From the cell containing the given text, extract its center point as (X, Y) coordinate. 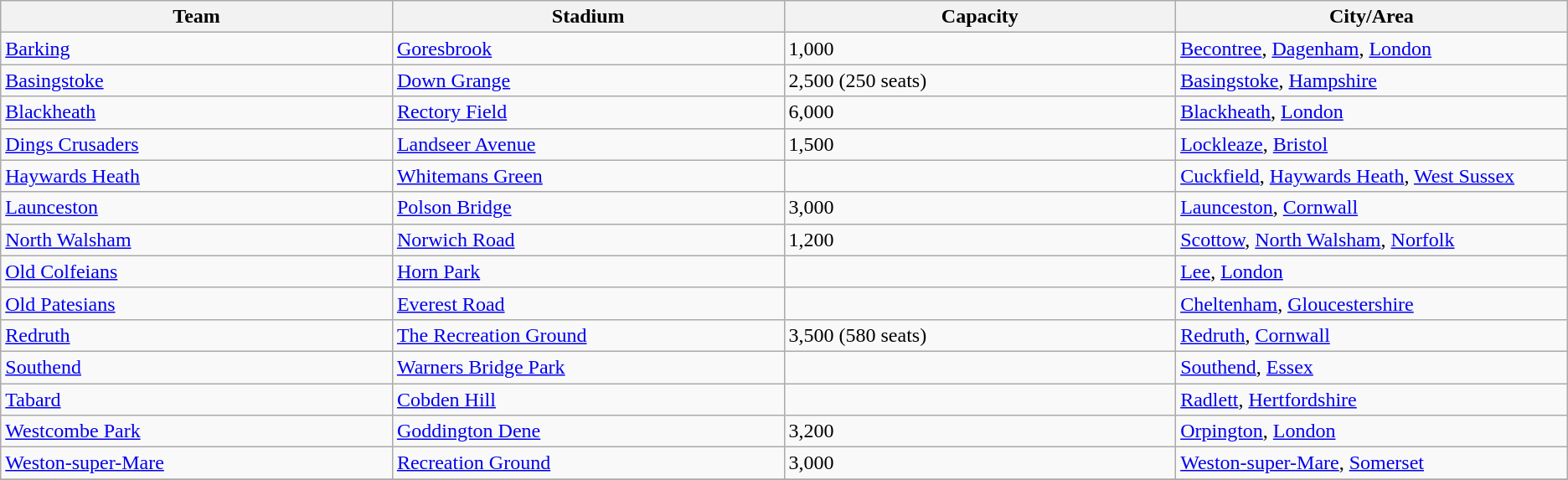
Cobden Hill (588, 400)
Cheltenham, Gloucestershire (1372, 303)
Rectory Field (588, 112)
Dings Crusaders (197, 144)
Whitemans Green (588, 176)
Capacity (980, 17)
Redruth (197, 335)
Horn Park (588, 271)
Norwich Road (588, 240)
Cuckfield, Haywards Heath, West Sussex (1372, 176)
Lee, London (1372, 271)
2,500 (250 seats) (980, 80)
Launceston (197, 208)
Warners Bridge Park (588, 367)
Orpington, London (1372, 431)
Westcombe Park (197, 431)
Recreation Ground (588, 463)
Basingstoke (197, 80)
1,000 (980, 49)
Old Patesians (197, 303)
City/Area (1372, 17)
1,200 (980, 240)
Landseer Avenue (588, 144)
1,500 (980, 144)
Goddington Dene (588, 431)
Down Grange (588, 80)
6,000 (980, 112)
Basingstoke, Hampshire (1372, 80)
Radlett, Hertfordshire (1372, 400)
Barking (197, 49)
Blackheath (197, 112)
The Recreation Ground (588, 335)
Launceston, Cornwall (1372, 208)
Everest Road (588, 303)
Team (197, 17)
Becontree, Dagenham, London (1372, 49)
3,200 (980, 431)
Lockleaze, Bristol (1372, 144)
Haywards Heath (197, 176)
Old Colfeians (197, 271)
Goresbrook (588, 49)
Stadium (588, 17)
Southend, Essex (1372, 367)
3,500 (580 seats) (980, 335)
Blackheath, London (1372, 112)
Polson Bridge (588, 208)
Scottow, North Walsham, Norfolk (1372, 240)
Tabard (197, 400)
Weston-super-Mare, Somerset (1372, 463)
Redruth, Cornwall (1372, 335)
North Walsham (197, 240)
Weston-super-Mare (197, 463)
Southend (197, 367)
